Detect which cell encompasses the target text, then output its (x, y) center coordinate. 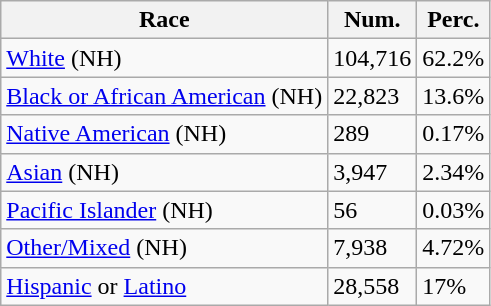
Hispanic or Latino (164, 286)
Num. (372, 20)
0.03% (454, 210)
Black or African American (NH) (164, 96)
Native American (NH) (164, 134)
7,938 (372, 248)
2.34% (454, 172)
Perc. (454, 20)
289 (372, 134)
3,947 (372, 172)
13.6% (454, 96)
Pacific Islander (NH) (164, 210)
4.72% (454, 248)
62.2% (454, 58)
22,823 (372, 96)
Race (164, 20)
28,558 (372, 286)
17% (454, 286)
56 (372, 210)
White (NH) (164, 58)
Asian (NH) (164, 172)
0.17% (454, 134)
Other/Mixed (NH) (164, 248)
104,716 (372, 58)
